Locate the cell with the specified text and output its [X, Y] center coordinate. 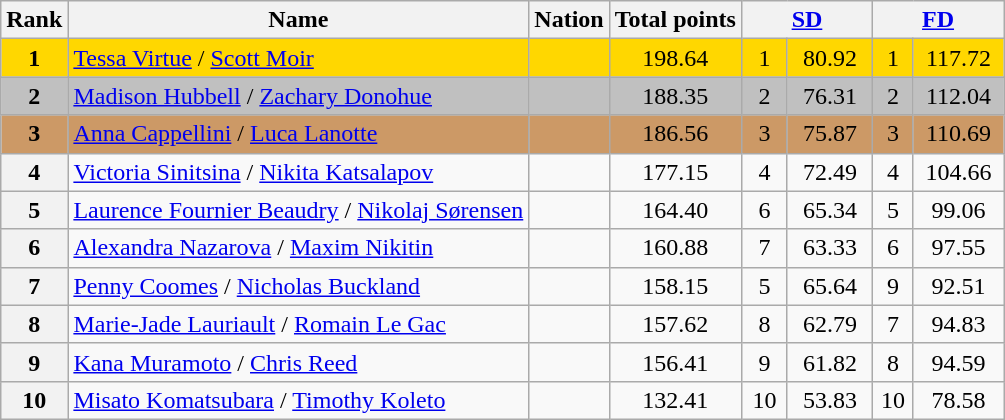
156.41 [675, 362]
72.49 [830, 172]
Misato Komatsubara / Timothy Koleto [298, 400]
Laurence Fournier Beaudry / Nikolaj Sørensen [298, 210]
177.15 [675, 172]
76.31 [830, 96]
94.83 [958, 324]
132.41 [675, 400]
65.64 [830, 286]
61.82 [830, 362]
164.40 [675, 210]
Victoria Sinitsina / Nikita Katsalapov [298, 172]
186.56 [675, 134]
Madison Hubbell / Zachary Donohue [298, 96]
53.83 [830, 400]
Marie-Jade Lauriault / Romain Le Gac [298, 324]
78.58 [958, 400]
94.59 [958, 362]
97.55 [958, 248]
63.33 [830, 248]
SD [806, 20]
62.79 [830, 324]
99.06 [958, 210]
Total points [675, 20]
Tessa Virtue / Scott Moir [298, 58]
160.88 [675, 248]
158.15 [675, 286]
Rank [34, 20]
Nation [569, 20]
Kana Muramoto / Chris Reed [298, 362]
Penny Coomes / Nicholas Buckland [298, 286]
Anna Cappellini / Luca Lanotte [298, 134]
92.51 [958, 286]
110.69 [958, 134]
198.64 [675, 58]
117.72 [958, 58]
Name [298, 20]
Alexandra Nazarova / Maxim Nikitin [298, 248]
80.92 [830, 58]
65.34 [830, 210]
157.62 [675, 324]
112.04 [958, 96]
104.66 [958, 172]
188.35 [675, 96]
75.87 [830, 134]
FD [938, 20]
